Determine the (X, Y) coordinate at the center of the cell enclosing the given text.  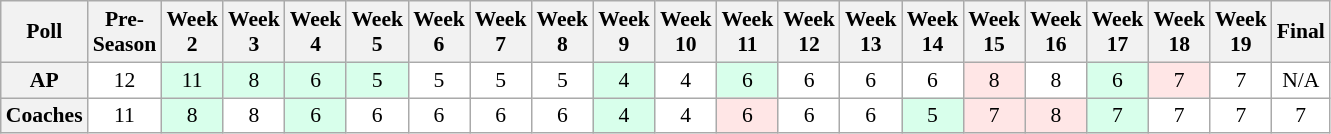
Week16 (1056, 32)
Week6 (439, 32)
Pre-Season (125, 32)
Week2 (192, 32)
Week11 (748, 32)
AP (44, 80)
Week19 (1241, 32)
Week12 (809, 32)
Week13 (871, 32)
Week4 (316, 32)
Week3 (254, 32)
Poll (44, 32)
Week7 (501, 32)
Coaches (44, 116)
Week17 (1118, 32)
Week14 (933, 32)
N/A (1301, 80)
Week5 (377, 32)
Final (1301, 32)
Week8 (562, 32)
Week10 (686, 32)
Week15 (994, 32)
12 (125, 80)
Week18 (1179, 32)
Week9 (624, 32)
